Search for the cell housing the specified text and yield its (x, y) center coordinate. 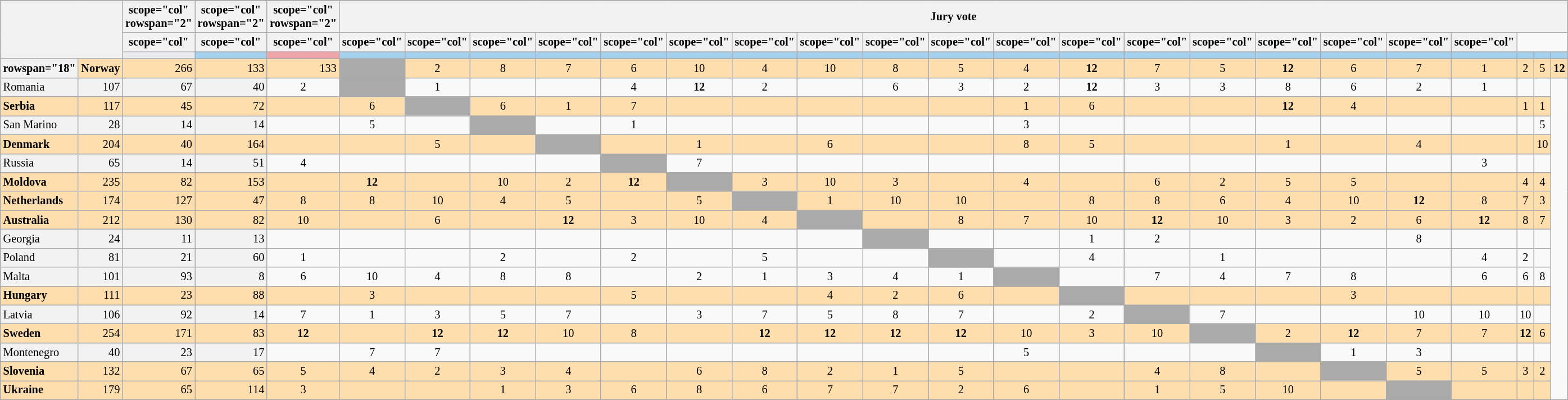
Latvia (39, 314)
Romania (39, 87)
114 (232, 390)
153 (232, 182)
107 (100, 87)
171 (158, 334)
Moldova (39, 182)
Georgia (39, 239)
24 (100, 239)
81 (100, 258)
Ukraine (39, 390)
111 (100, 295)
106 (100, 314)
117 (100, 106)
San Marino (39, 125)
45 (158, 106)
47 (232, 201)
Slovenia (39, 371)
Poland (39, 258)
92 (158, 314)
Sweden (39, 334)
83 (232, 334)
Malta (39, 277)
Serbia (39, 106)
Russia (39, 163)
101 (100, 277)
Hungary (39, 295)
28 (100, 125)
51 (232, 163)
93 (158, 277)
88 (232, 295)
21 (158, 258)
Jury vote (954, 16)
72 (232, 106)
174 (100, 201)
Montenegro (39, 352)
204 (100, 144)
127 (158, 201)
254 (100, 334)
Australia (39, 220)
11 (158, 239)
rowspan="18" (39, 68)
Netherlands (39, 201)
235 (100, 182)
266 (158, 68)
212 (100, 220)
130 (158, 220)
Denmark (39, 144)
60 (232, 258)
17 (232, 352)
Norway (100, 68)
13 (232, 239)
132 (100, 371)
179 (100, 390)
164 (232, 144)
